Find where the given text appears and provide that cell's center as (x, y) coordinate. 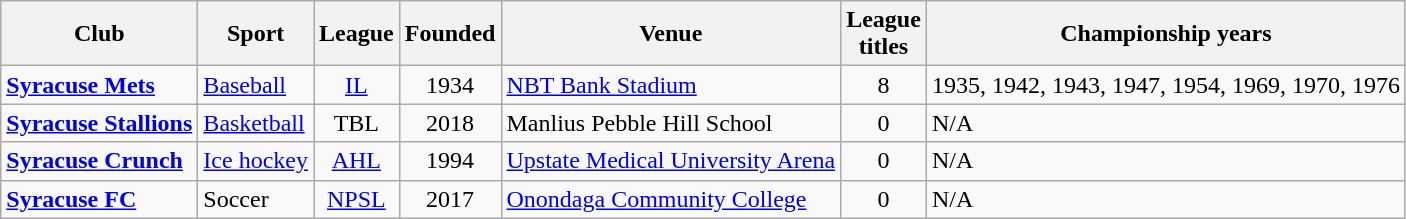
Onondaga Community College (671, 199)
AHL (357, 161)
League (357, 34)
Soccer (256, 199)
Syracuse Crunch (100, 161)
Basketball (256, 123)
NBT Bank Stadium (671, 85)
Syracuse FC (100, 199)
8 (884, 85)
Venue (671, 34)
Founded (450, 34)
Leaguetitles (884, 34)
Manlius Pebble Hill School (671, 123)
1994 (450, 161)
1934 (450, 85)
1935, 1942, 1943, 1947, 1954, 1969, 1970, 1976 (1166, 85)
TBL (357, 123)
IL (357, 85)
Syracuse Mets (100, 85)
Club (100, 34)
Championship years (1166, 34)
2018 (450, 123)
Upstate Medical University Arena (671, 161)
2017 (450, 199)
Ice hockey (256, 161)
Sport (256, 34)
Baseball (256, 85)
NPSL (357, 199)
Syracuse Stallions (100, 123)
